Pinpoint the cell where the given text exists, returning its [X, Y] midpoint coordinate. 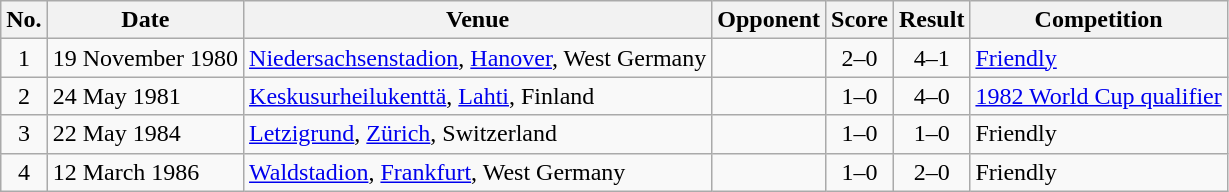
Score [860, 20]
1982 World Cup qualifier [1098, 96]
12 March 1986 [145, 172]
1 [24, 58]
2 [24, 96]
Letzigrund, Zürich, Switzerland [478, 134]
19 November 1980 [145, 58]
4–0 [932, 96]
Date [145, 20]
Result [932, 20]
No. [24, 20]
24 May 1981 [145, 96]
Keskusurheilukenttä, Lahti, Finland [478, 96]
4–1 [932, 58]
Venue [478, 20]
22 May 1984 [145, 134]
Niedersachsenstadion, Hanover, West Germany [478, 58]
3 [24, 134]
Waldstadion, Frankfurt, West Germany [478, 172]
4 [24, 172]
Competition [1098, 20]
Opponent [769, 20]
